Extract the [X, Y] coordinate from the center of the cell holding the provided text.  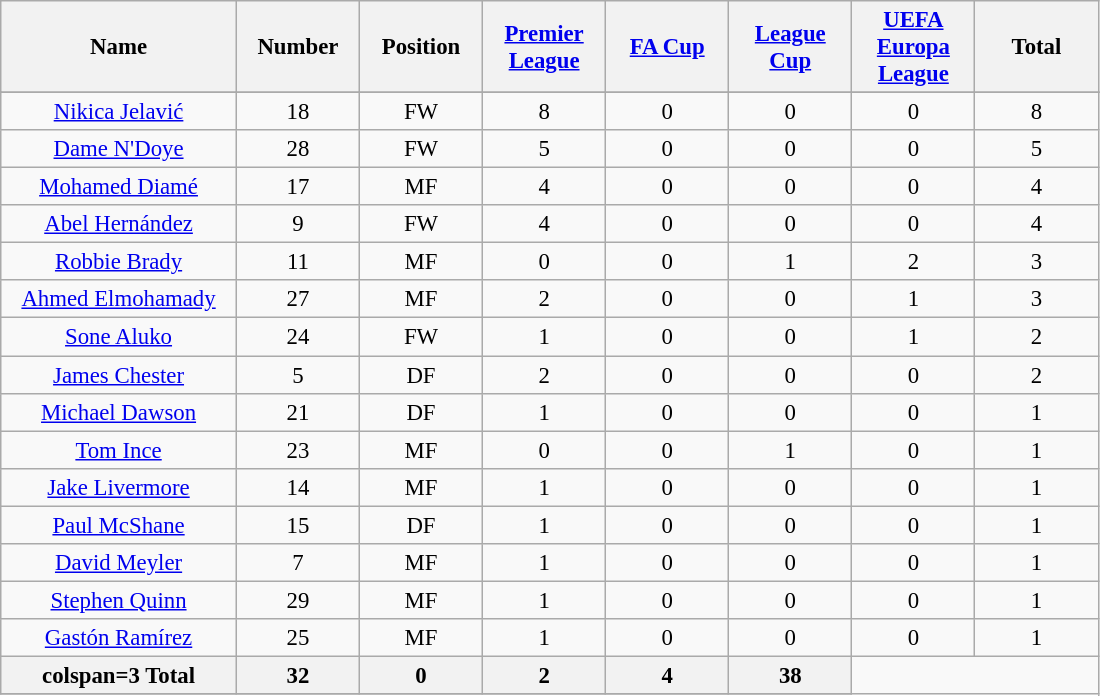
James Chester [119, 375]
Paul McShane [119, 525]
14 [298, 487]
Michael Dawson [119, 412]
21 [298, 412]
Number [298, 47]
32 [298, 675]
Sone Aluko [119, 337]
28 [298, 149]
Abel Hernández [119, 224]
LeagueCup [790, 47]
David Meyler [119, 563]
FA Cup [668, 47]
Stephen Quinn [119, 600]
Mohamed Diamé [119, 187]
Ahmed Elmohamady [119, 299]
17 [298, 187]
11 [298, 262]
Robbie Brady [119, 262]
7 [298, 563]
24 [298, 337]
15 [298, 525]
colspan=3 Total [119, 675]
25 [298, 638]
UEFA Europa League [914, 47]
Total [1036, 47]
Name [119, 47]
Tom Ince [119, 450]
Position [420, 47]
Gastón Ramírez [119, 638]
27 [298, 299]
29 [298, 600]
Jake Livermore [119, 487]
38 [790, 675]
Premier League [544, 47]
Dame N'Doye [119, 149]
9 [298, 224]
18 [298, 112]
23 [298, 450]
Nikica Jelavić [119, 112]
